Find where the given text appears and provide that cell's center as [x, y] coordinate. 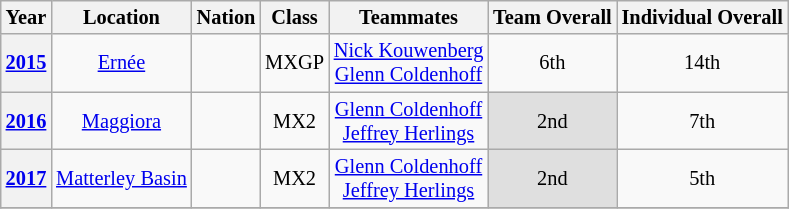
Matterley Basin [121, 178]
Teammates [408, 17]
Year [26, 17]
Team Overall [552, 17]
Individual Overall [702, 17]
Class [294, 17]
Ernée [121, 63]
2017 [26, 178]
6th [552, 63]
Nation [226, 17]
7th [702, 121]
MXGP [294, 63]
5th [702, 178]
Maggiora [121, 121]
14th [702, 63]
2015 [26, 63]
Location [121, 17]
Nick KouwenbergGlenn Coldenhoff [408, 63]
2016 [26, 121]
